Capture the cell that displays the provided text and extract its (x, y) central coordinate. 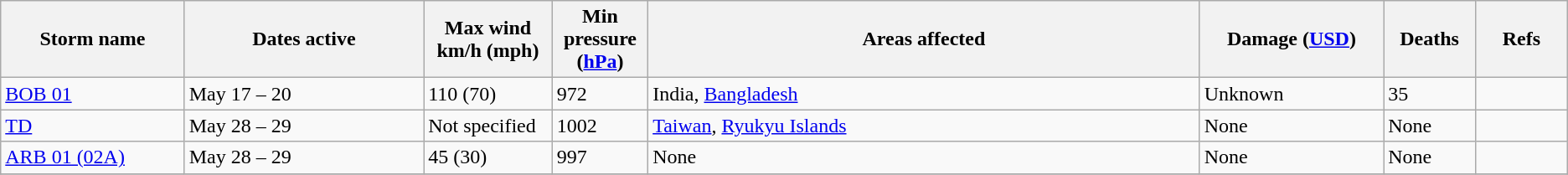
ARB 01 (02A) (92, 157)
110 (70) (488, 94)
972 (600, 94)
Not specified (488, 126)
BOB 01 (92, 94)
Damage (USD) (1292, 39)
Storm name (92, 39)
Dates active (303, 39)
Max wind km/h (mph) (488, 39)
May 17 – 20 (303, 94)
45 (30) (488, 157)
Areas affected (925, 39)
Unknown (1292, 94)
Refs (1521, 39)
1002 (600, 126)
Min pressure (hPa) (600, 39)
997 (600, 157)
Deaths (1430, 39)
35 (1430, 94)
India, Bangladesh (925, 94)
TD (92, 126)
Taiwan, Ryukyu Islands (925, 126)
